For the text-containing cell, return its midpoint in (X, Y) coordinate format. 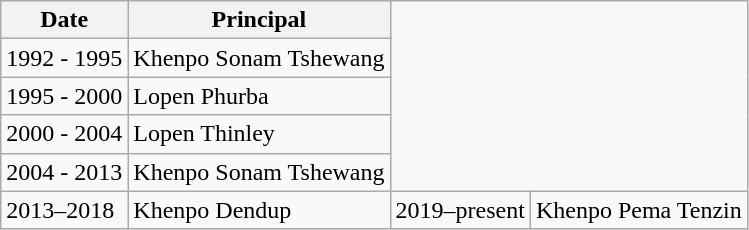
2004 - 2013 (64, 172)
Lopen Thinley (259, 134)
1995 - 2000 (64, 96)
Principal (259, 20)
Khenpo Pema Tenzin (638, 210)
Date (64, 20)
Lopen Phurba (259, 96)
2019–present (460, 210)
2000 - 2004 (64, 134)
2013–2018 (64, 210)
Khenpo Dendup (259, 210)
1992 - 1995 (64, 58)
